Detect which cell encompasses the target text, then output its (x, y) center coordinate. 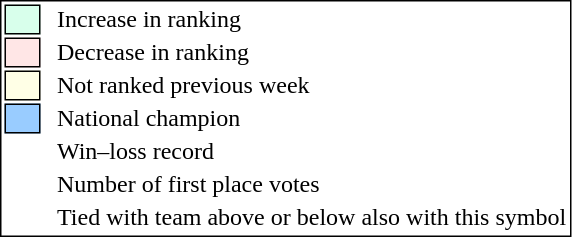
Number of first place votes (312, 185)
Increase in ranking (312, 19)
Not ranked previous week (312, 85)
Tied with team above or below also with this symbol (312, 217)
Win–loss record (312, 151)
National champion (312, 119)
Decrease in ranking (312, 53)
